Output the [x, y] coordinate of the center of the cell containing the given text.  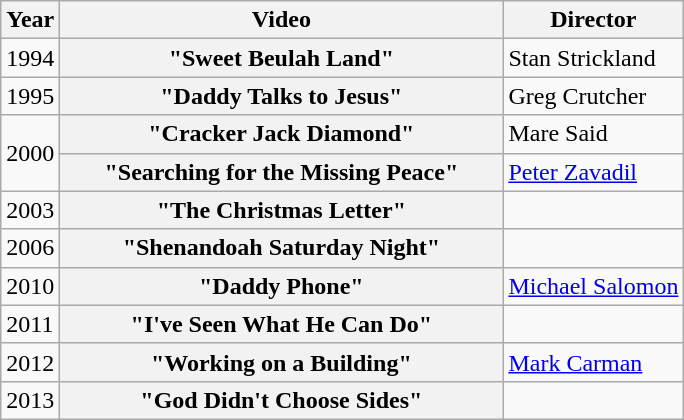
"Cracker Jack Diamond" [282, 134]
"Shenandoah Saturday Night" [282, 248]
2012 [30, 362]
Video [282, 20]
"Daddy Talks to Jesus" [282, 96]
1995 [30, 96]
Director [594, 20]
Mark Carman [594, 362]
2003 [30, 210]
2000 [30, 153]
Mare Said [594, 134]
2013 [30, 400]
"Daddy Phone" [282, 286]
"The Christmas Letter" [282, 210]
2010 [30, 286]
"God Didn't Choose Sides" [282, 400]
2006 [30, 248]
Peter Zavadil [594, 172]
"Searching for the Missing Peace" [282, 172]
Greg Crutcher [594, 96]
"Working on a Building" [282, 362]
"Sweet Beulah Land" [282, 58]
2011 [30, 324]
1994 [30, 58]
Year [30, 20]
"I've Seen What He Can Do" [282, 324]
Michael Salomon [594, 286]
Stan Strickland [594, 58]
